For the text-containing cell, return its midpoint in (X, Y) coordinate format. 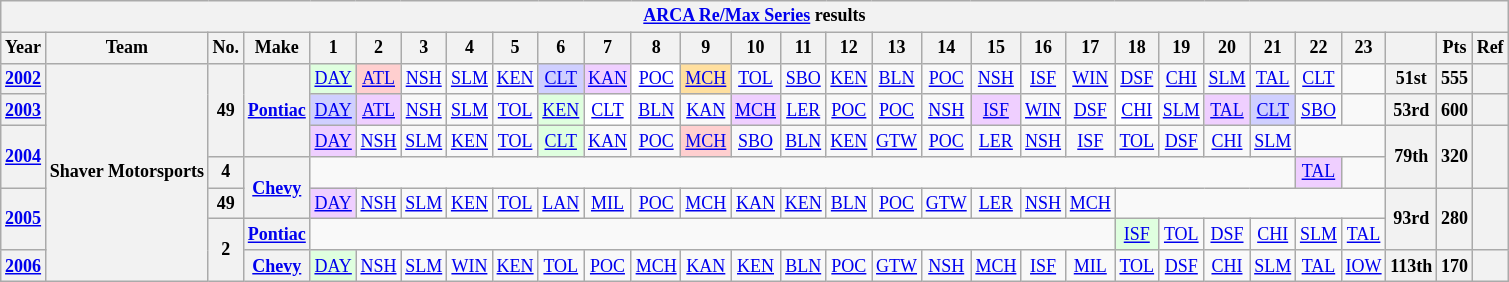
17 (1090, 48)
12 (849, 48)
320 (1455, 156)
600 (1455, 110)
16 (1044, 48)
Ref (1490, 48)
2006 (24, 266)
2004 (24, 156)
9 (706, 48)
51st (1412, 78)
1 (333, 48)
Team (126, 48)
LAN (561, 204)
18 (1136, 48)
2003 (24, 110)
2002 (24, 78)
11 (803, 48)
3 (424, 48)
53rd (1412, 110)
8 (656, 48)
21 (1273, 48)
2005 (24, 219)
10 (756, 48)
No. (226, 48)
13 (897, 48)
170 (1455, 266)
19 (1181, 48)
15 (996, 48)
Year (24, 48)
280 (1455, 219)
113th (1412, 266)
79th (1412, 156)
IOW (1364, 266)
22 (1319, 48)
Shaver Motorsports (126, 172)
93rd (1412, 219)
ARCA Re/Max Series results (754, 16)
Make (276, 48)
Pts (1455, 48)
14 (946, 48)
555 (1455, 78)
5 (515, 48)
23 (1364, 48)
20 (1227, 48)
7 (608, 48)
6 (561, 48)
